Identify which cell holds the provided text, then report its (X, Y) central coordinate. 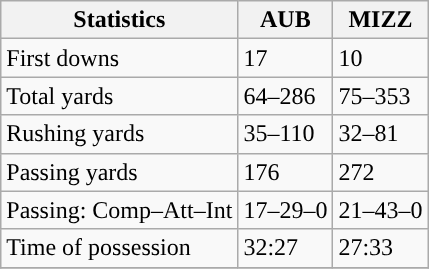
35–110 (286, 134)
21–43–0 (380, 210)
Total yards (120, 96)
Passing yards (120, 172)
27:33 (380, 248)
17–29–0 (286, 210)
First downs (120, 58)
10 (380, 58)
Statistics (120, 20)
64–286 (286, 96)
176 (286, 172)
32–81 (380, 134)
Passing: Comp–Att–Int (120, 210)
Time of possession (120, 248)
75–353 (380, 96)
272 (380, 172)
MIZZ (380, 20)
17 (286, 58)
Rushing yards (120, 134)
32:27 (286, 248)
AUB (286, 20)
